From the cell containing the given text, extract its center point as (x, y) coordinate. 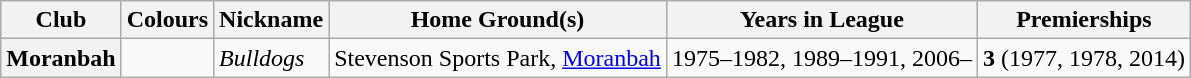
3 (1977, 1978, 2014) (1084, 58)
Premierships (1084, 20)
Nickname (272, 20)
Stevenson Sports Park, Moranbah (498, 58)
Colours (167, 20)
Years in League (822, 20)
Home Ground(s) (498, 20)
Club (61, 20)
Moranbah (61, 58)
1975–1982, 1989–1991, 2006– (822, 58)
Bulldogs (272, 58)
